Return the [X, Y] coordinate for the center point of the cell that contains the specified text.  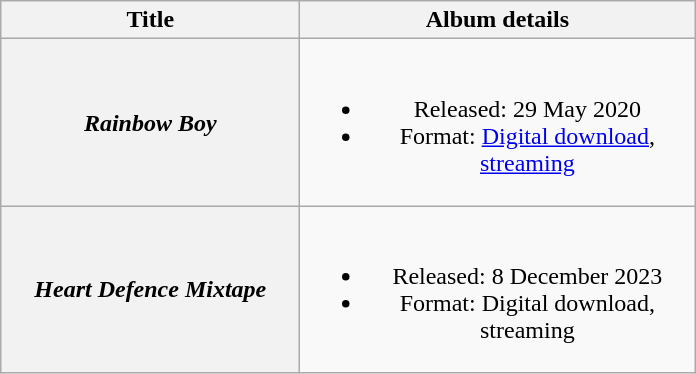
Album details [498, 20]
Released: 29 May 2020Format: Digital download, streaming [498, 122]
Rainbow Boy [150, 122]
Heart Defence Mixtape [150, 290]
Released: 8 December 2023Format: Digital download, streaming [498, 290]
Title [150, 20]
